Locate the cell with the specified text and output its (X, Y) center coordinate. 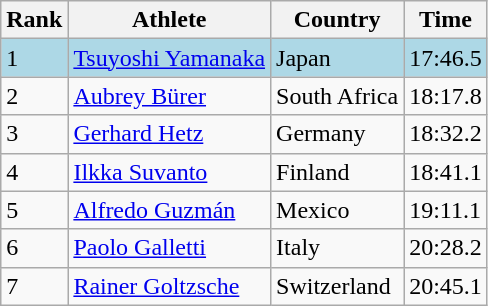
1 (34, 58)
Paolo Galletti (170, 248)
Alfredo Guzmán (170, 210)
20:45.1 (446, 286)
Rank (34, 20)
Germany (338, 134)
Italy (338, 248)
5 (34, 210)
4 (34, 172)
2 (34, 96)
Country (338, 20)
Gerhard Hetz (170, 134)
20:28.2 (446, 248)
Japan (338, 58)
South Africa (338, 96)
Athlete (170, 20)
Switzerland (338, 286)
Tsuyoshi Yamanaka (170, 58)
19:11.1 (446, 210)
Aubrey Bürer (170, 96)
Finland (338, 172)
Rainer Goltzsche (170, 286)
Time (446, 20)
7 (34, 286)
18:17.8 (446, 96)
17:46.5 (446, 58)
Mexico (338, 210)
18:32.2 (446, 134)
3 (34, 134)
6 (34, 248)
Ilkka Suvanto (170, 172)
18:41.1 (446, 172)
